Output the (x, y) coordinate of the center of the cell containing the given text.  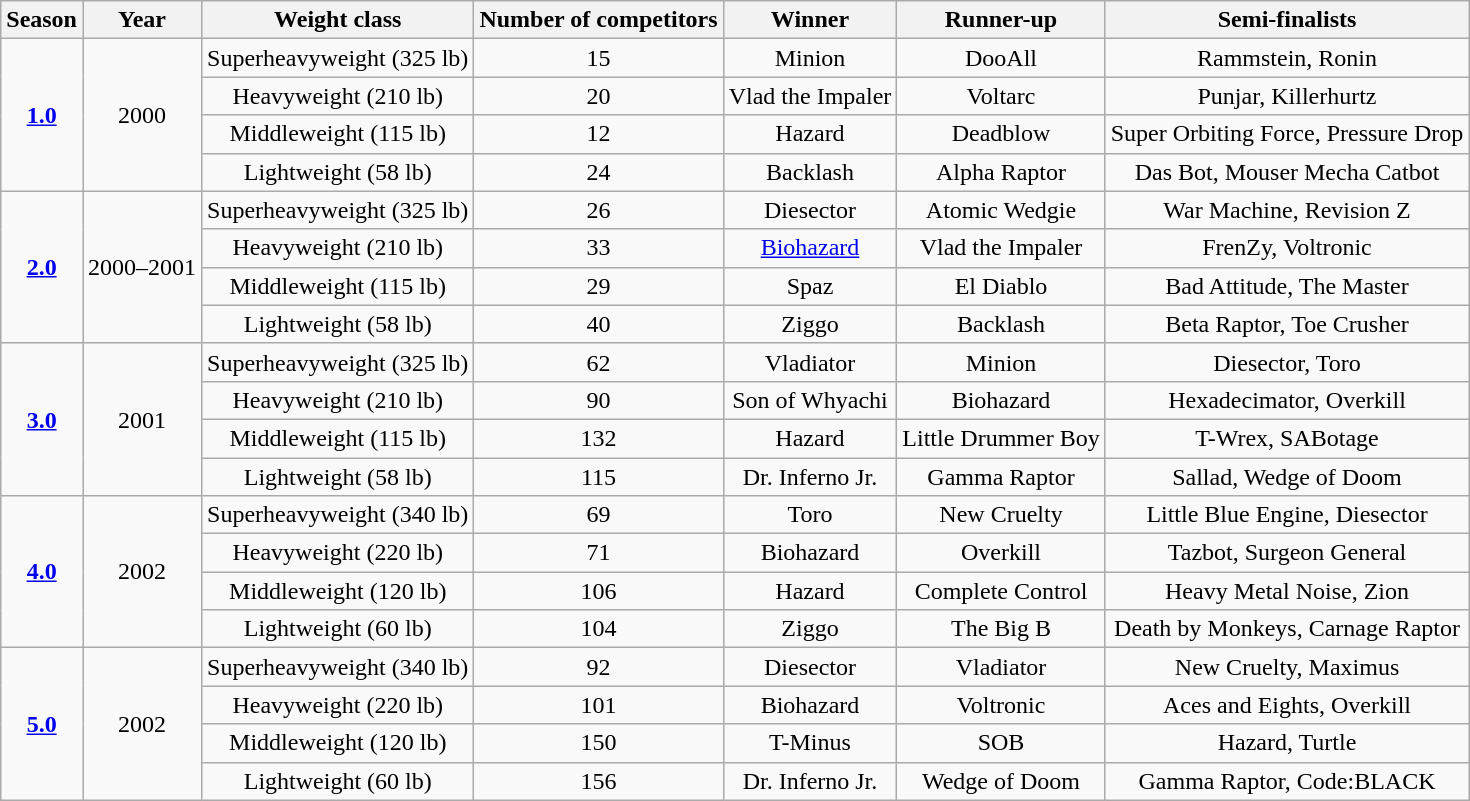
26 (598, 210)
92 (598, 667)
2000 (142, 115)
Rammstein, Ronin (1287, 58)
Gamma Raptor (1001, 477)
2.0 (42, 267)
DooAll (1001, 58)
El Diablo (1001, 286)
20 (598, 96)
2001 (142, 419)
29 (598, 286)
106 (598, 591)
Season (42, 20)
71 (598, 553)
Son of Whyachi (810, 400)
T-Wrex, SABotage (1287, 438)
Das Bot, Mouser Mecha Catbot (1287, 172)
Aces and Eights, Overkill (1287, 705)
150 (598, 743)
62 (598, 362)
Gamma Raptor, Code:BLACK (1287, 781)
12 (598, 134)
Little Drummer Boy (1001, 438)
Number of competitors (598, 20)
33 (598, 248)
1.0 (42, 115)
Little Blue Engine, Diesector (1287, 515)
Beta Raptor, Toe Crusher (1287, 324)
156 (598, 781)
132 (598, 438)
The Big B (1001, 629)
2000–2001 (142, 267)
Runner-up (1001, 20)
40 (598, 324)
24 (598, 172)
Winner (810, 20)
New Cruelty, Maximus (1287, 667)
5.0 (42, 724)
T-Minus (810, 743)
War Machine, Revision Z (1287, 210)
Death by Monkeys, Carnage Raptor (1287, 629)
Heavy Metal Noise, Zion (1287, 591)
FrenZy, Voltronic (1287, 248)
4.0 (42, 572)
69 (598, 515)
Wedge of Doom (1001, 781)
Super Orbiting Force, Pressure Drop (1287, 134)
SOB (1001, 743)
Overkill (1001, 553)
Alpha Raptor (1001, 172)
Voltronic (1001, 705)
104 (598, 629)
Sallad, Wedge of Doom (1287, 477)
Hazard, Turtle (1287, 743)
Deadblow (1001, 134)
Voltarc (1001, 96)
Punjar, Killerhurtz (1287, 96)
90 (598, 400)
Hexadecimator, Overkill (1287, 400)
3.0 (42, 419)
Atomic Wedgie (1001, 210)
Diesector, Toro (1287, 362)
Weight class (338, 20)
New Cruelty (1001, 515)
Tazbot, Surgeon General (1287, 553)
Spaz (810, 286)
Complete Control (1001, 591)
Year (142, 20)
15 (598, 58)
Bad Attitude, The Master (1287, 286)
115 (598, 477)
Semi-finalists (1287, 20)
Toro (810, 515)
101 (598, 705)
